Extract the [X, Y] coordinate from the center of the cell holding the provided text.  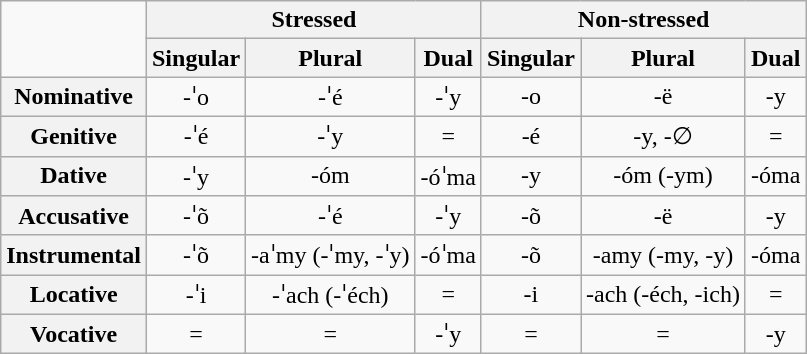
-ˈi [196, 295]
Stressed [314, 20]
Genitive [74, 136]
-óm (-ym) [662, 176]
-aˈmy (-ˈmy, -ˈy) [330, 255]
-óm [330, 176]
-y, -∅ [662, 136]
Vocative [74, 334]
-i [530, 295]
-amy (-my, -y) [662, 255]
-o [530, 97]
Nominative [74, 97]
Instrumental [74, 255]
-ˈo [196, 97]
-ach (-éch, -ich) [662, 295]
Accusative [74, 216]
Non-stressed [643, 20]
Locative [74, 295]
-é [530, 136]
-ˈach (-ˈéch) [330, 295]
Dative [74, 176]
